Scan for the cell matching the given text and deliver its [x, y] coordinate at center. 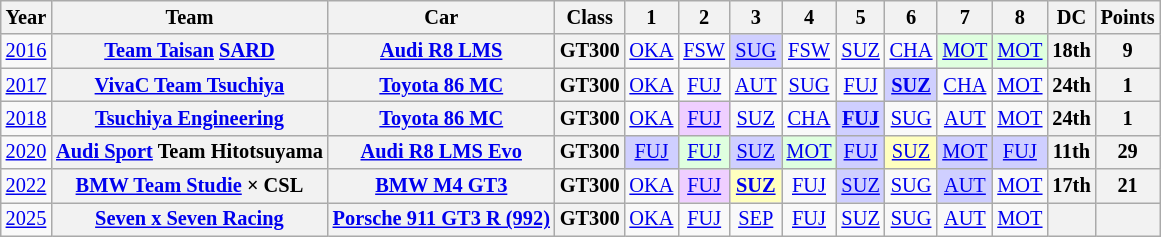
11th [1071, 152]
VivaC Team Tsuchiya [189, 85]
Class [590, 17]
2 [704, 17]
2016 [26, 51]
4 [810, 17]
Audi Sport Team Hitotsuyama [189, 152]
21 [1128, 186]
Tsuchiya Engineering [189, 118]
2025 [26, 219]
Seven x Seven Racing [189, 219]
6 [912, 17]
2022 [26, 186]
17th [1071, 186]
8 [1020, 17]
Audi R8 LMS [442, 51]
BMW Team Studie × CSL [189, 186]
SEP [756, 219]
BMW M4 GT3 [442, 186]
29 [1128, 152]
3 [756, 17]
2017 [26, 85]
Car [442, 17]
2018 [26, 118]
Audi R8 LMS Evo [442, 152]
Team Taisan SARD [189, 51]
9 [1128, 51]
DC [1071, 17]
2020 [26, 152]
Points [1128, 17]
5 [861, 17]
Team [189, 17]
18th [1071, 51]
Porsche 911 GT3 R (992) [442, 219]
7 [964, 17]
Year [26, 17]
